Return (X, Y) of the center of cell containing provided text 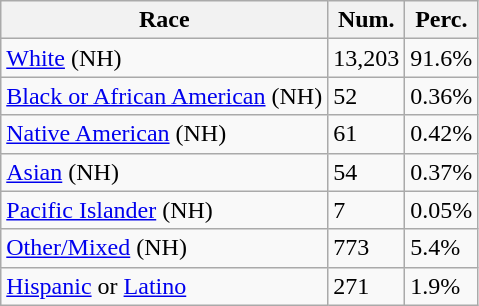
773 (366, 248)
1.9% (442, 286)
91.6% (442, 58)
Pacific Islander (NH) (164, 210)
Native American (NH) (164, 134)
Perc. (442, 20)
0.05% (442, 210)
7 (366, 210)
0.36% (442, 96)
271 (366, 286)
0.37% (442, 172)
White (NH) (164, 58)
5.4% (442, 248)
54 (366, 172)
Hispanic or Latino (164, 286)
61 (366, 134)
0.42% (442, 134)
Race (164, 20)
Num. (366, 20)
Asian (NH) (164, 172)
Other/Mixed (NH) (164, 248)
13,203 (366, 58)
52 (366, 96)
Black or African American (NH) (164, 96)
